Determine the [x, y] coordinate at the center of the cell enclosing the given text.  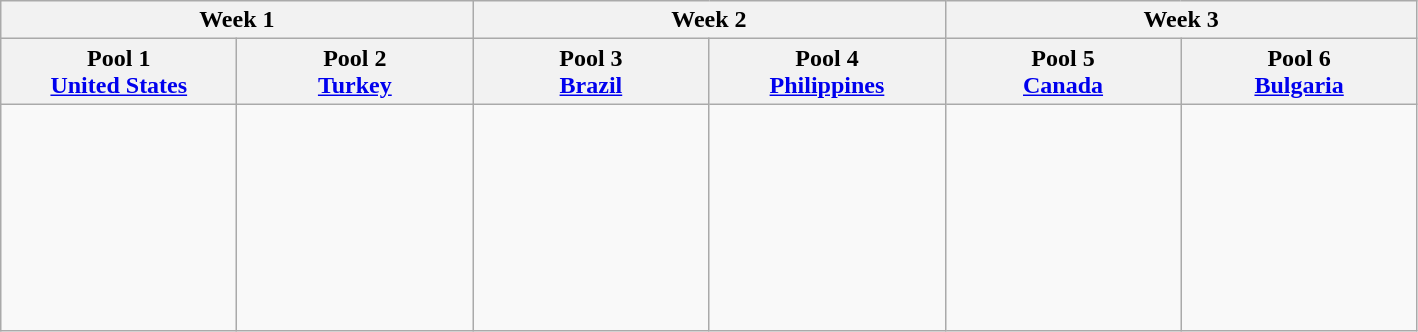
Pool 5Canada [1063, 72]
Pool 4Philippines [827, 72]
Week 3 [1181, 20]
Week 1 [237, 20]
Week 2 [709, 20]
Pool 6Bulgaria [1299, 72]
Pool 3Brazil [591, 72]
Pool 2Turkey [355, 72]
Pool 1United States [119, 72]
